Scan for the cell matching the given text and deliver its (X, Y) coordinate at center. 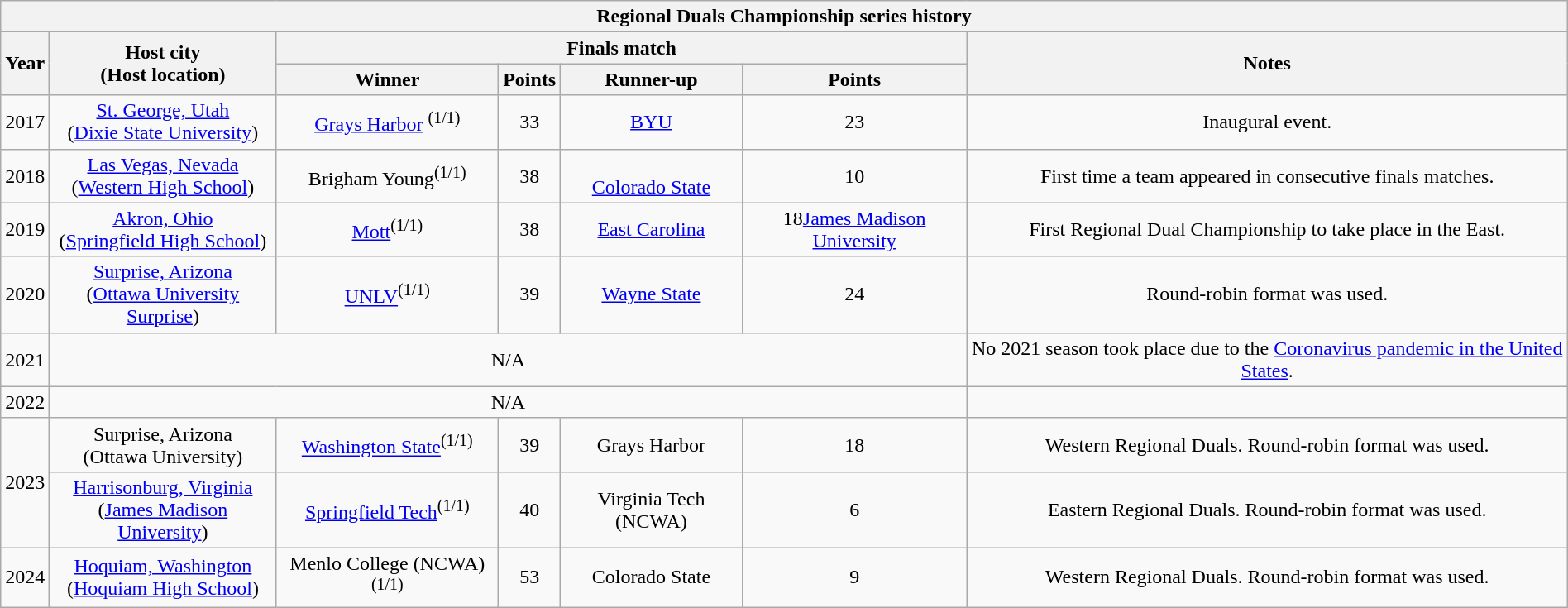
2017 (25, 122)
Wayne State (652, 294)
Hoquiam, Washington(Hoquiam High School) (163, 577)
Surprise, Arizona(Ottawa University Surprise) (163, 294)
Grays Harbor (652, 445)
10 (854, 175)
Menlo College (NCWA)(1/1) (387, 577)
East Carolina (652, 230)
BYU (652, 122)
Springfield Tech(1/1) (387, 510)
UNLV(1/1) (387, 294)
Surprise, Arizona(Ottawa University) (163, 445)
2019 (25, 230)
No 2021 season took place due to the Coronavirus pandemic in the United States. (1267, 359)
40 (529, 510)
18 (854, 445)
Mott(1/1) (387, 230)
2024 (25, 577)
2021 (25, 359)
Washington State(1/1) (387, 445)
Host city(Host location) (163, 64)
Brigham Young(1/1) (387, 175)
Winner (387, 79)
Regional Duals Championship series history (784, 17)
24 (854, 294)
First time a team appeared in consecutive finals matches. (1267, 175)
Runner-up (652, 79)
53 (529, 577)
Virginia Tech (NCWA) (652, 510)
2023 (25, 483)
2022 (25, 402)
2020 (25, 294)
Eastern Regional Duals. Round-robin format was used. (1267, 510)
First Regional Dual Championship to take place in the East. (1267, 230)
18James Madison University (854, 230)
6 (854, 510)
Inaugural event. (1267, 122)
Notes (1267, 64)
33 (529, 122)
2018 (25, 175)
Round-robin format was used. (1267, 294)
St. George, Utah(Dixie State University) (163, 122)
Grays Harbor (1/1) (387, 122)
Finals match (622, 48)
Akron, Ohio(Springfield High School) (163, 230)
23 (854, 122)
9 (854, 577)
Year (25, 64)
Las Vegas, Nevada(Western High School) (163, 175)
Harrisonburg, Virginia(James Madison University) (163, 510)
